Provide the [X, Y] coordinate of the cell's center where the given text is located.  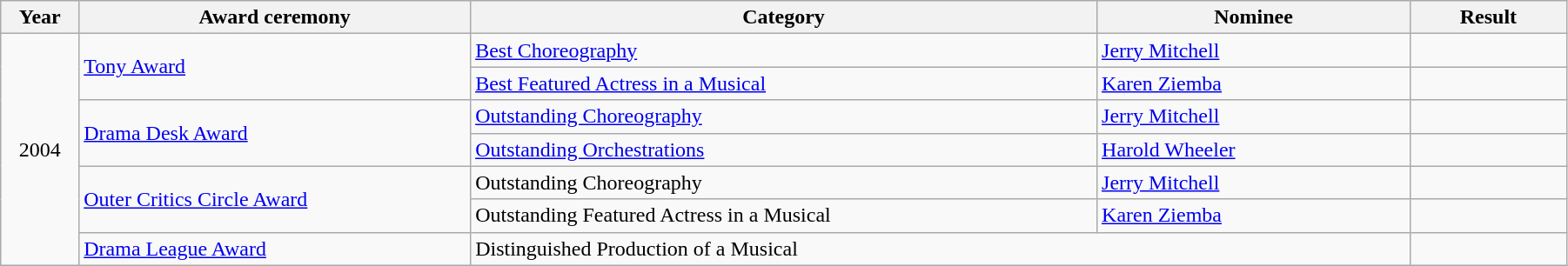
Year [40, 17]
Category [784, 17]
Distinguished Production of a Musical [941, 249]
Award ceremony [275, 17]
Nominee [1254, 17]
Best Choreography [784, 50]
Harold Wheeler [1254, 150]
Tony Award [275, 67]
Outer Critics Circle Award [275, 199]
Outstanding Featured Actress in a Musical [784, 216]
Result [1488, 17]
Drama League Award [275, 249]
Outstanding Orchestrations [784, 150]
Best Featured Actress in a Musical [784, 83]
Drama Desk Award [275, 133]
2004 [40, 150]
